From the cell containing the given text, extract its center point as (X, Y) coordinate. 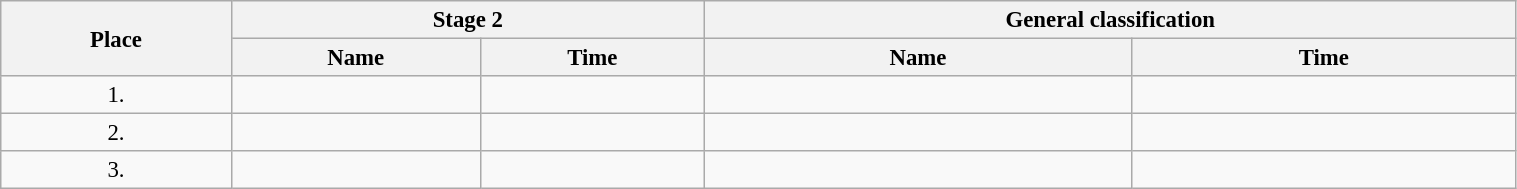
3. (116, 170)
General classification (1110, 20)
2. (116, 133)
Place (116, 38)
Stage 2 (468, 20)
1. (116, 95)
